Determine the [X, Y] coordinate at the center of the cell enclosing the given text.  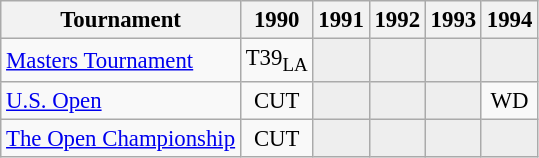
1994 [509, 20]
1992 [397, 20]
Masters Tournament [121, 61]
Tournament [121, 20]
1993 [453, 20]
1991 [341, 20]
T39LA [276, 61]
U.S. Open [121, 101]
WD [509, 101]
The Open Championship [121, 139]
1990 [276, 20]
